Capture the cell that displays the provided text and extract its [x, y] central coordinate. 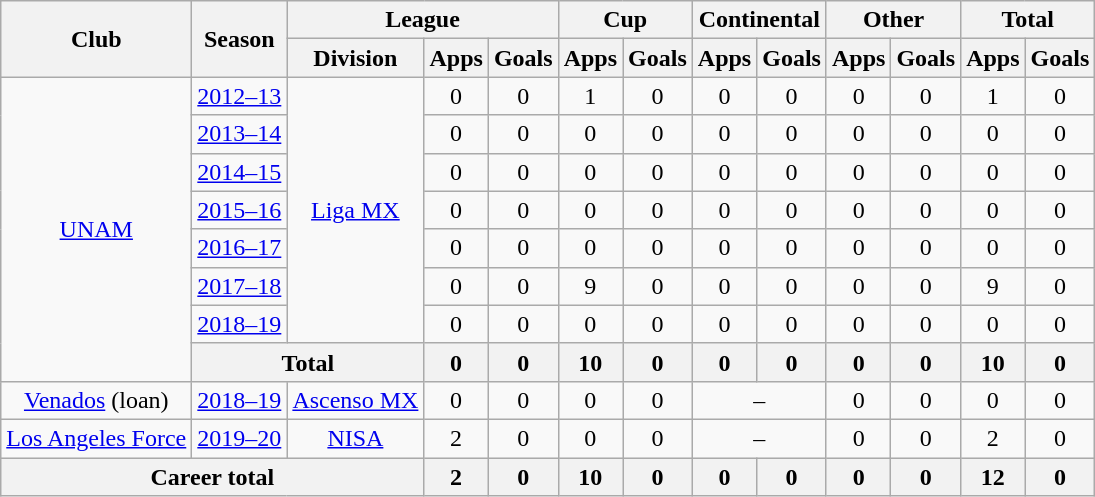
NISA [356, 438]
Ascenso MX [356, 400]
Division [356, 58]
2019–20 [240, 438]
2017–18 [240, 286]
Season [240, 39]
Club [96, 39]
Career total [212, 477]
2016–17 [240, 248]
Liga MX [356, 210]
Continental [759, 20]
2014–15 [240, 172]
2013–14 [240, 134]
2015–16 [240, 210]
12 [993, 477]
2012–13 [240, 96]
Cup [625, 20]
Los Angeles Force [96, 438]
UNAM [96, 229]
Other [893, 20]
League [422, 20]
Venados (loan) [96, 400]
